Find where the given text appears and provide that cell's center as (x, y) coordinate. 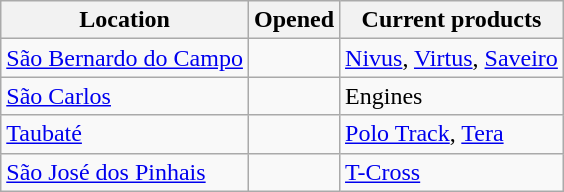
Location (125, 20)
Nivus, Virtus, Saveiro (452, 58)
São José dos Pinhais (125, 172)
T-Cross (452, 172)
São Carlos (125, 96)
Taubaté (125, 134)
Engines (452, 96)
Polo Track, Tera (452, 134)
Opened (294, 20)
São Bernardo do Campo (125, 58)
Current products (452, 20)
